Extract the [X, Y] coordinate from the center of the cell holding the provided text.  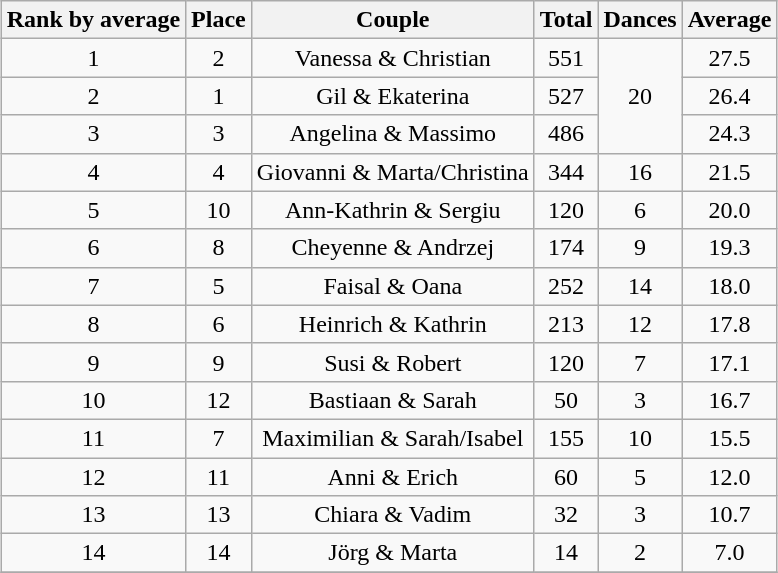
213 [566, 324]
Rank by average [93, 20]
Faisal & Oana [392, 286]
7.0 [730, 553]
Susi & Robert [392, 362]
Cheyenne & Andrzej [392, 248]
155 [566, 438]
Jörg & Marta [392, 553]
Average [730, 20]
Chiara & Vadim [392, 515]
26.4 [730, 96]
20.0 [730, 210]
Maximilian & Sarah/Isabel [392, 438]
10.7 [730, 515]
Vanessa & Christian [392, 58]
20 [640, 96]
Ann-Kathrin & Sergiu [392, 210]
27.5 [730, 58]
Gil & Ekaterina [392, 96]
17.8 [730, 324]
24.3 [730, 134]
60 [566, 477]
17.1 [730, 362]
Angelina & Massimo [392, 134]
Couple [392, 20]
Place [219, 20]
19.3 [730, 248]
527 [566, 96]
16.7 [730, 400]
21.5 [730, 172]
Heinrich & Kathrin [392, 324]
Giovanni & Marta/Christina [392, 172]
12.0 [730, 477]
551 [566, 58]
Bastiaan & Sarah [392, 400]
18.0 [730, 286]
Dances [640, 20]
16 [640, 172]
486 [566, 134]
Anni & Erich [392, 477]
32 [566, 515]
15.5 [730, 438]
Total [566, 20]
344 [566, 172]
252 [566, 286]
50 [566, 400]
174 [566, 248]
